Scan for the cell matching the given text and deliver its (x, y) coordinate at center. 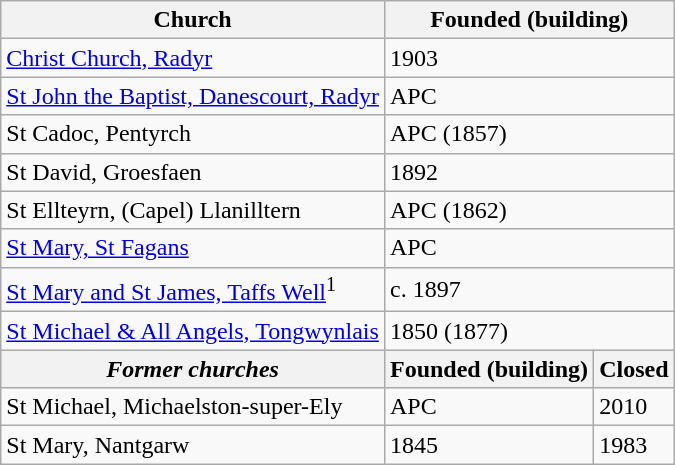
1983 (634, 445)
St Michael, Michaelston-super-Ely (193, 407)
APC (1857) (529, 134)
St Michael & All Angels, Tongwynlais (193, 331)
Church (193, 20)
St David, Groesfaen (193, 172)
c. 1897 (529, 290)
Closed (634, 369)
St Mary and St James, Taffs Well1 (193, 290)
St Cadoc, Pentyrch (193, 134)
Christ Church, Radyr (193, 58)
1892 (529, 172)
Former churches (193, 369)
1845 (488, 445)
St Ellteyrn, (Capel) Llanilltern (193, 210)
1903 (529, 58)
1850 (1877) (529, 331)
St John the Baptist, Danescourt, Radyr (193, 96)
APC (1862) (529, 210)
St Mary, Nantgarw (193, 445)
2010 (634, 407)
St Mary, St Fagans (193, 248)
